Find where the given text appears and provide that cell's center as [X, Y] coordinate. 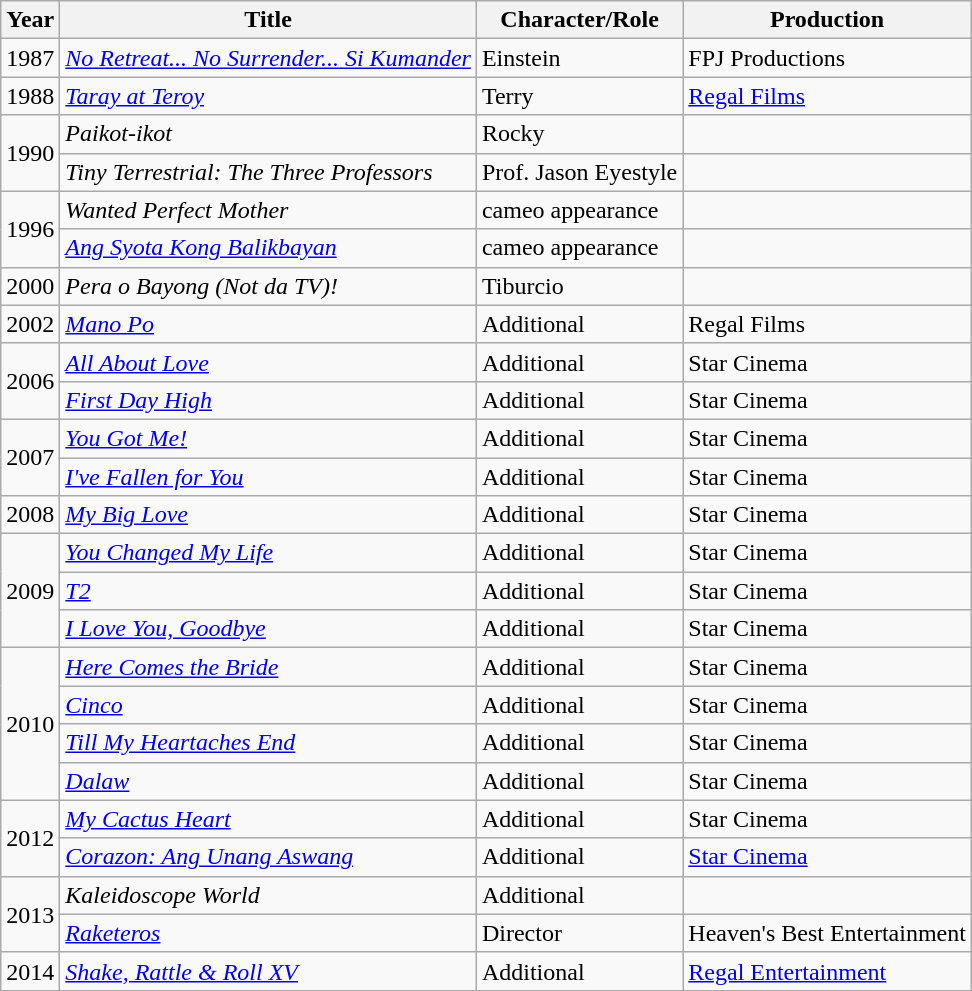
My Cactus Heart [268, 819]
Terry [579, 96]
Raketeros [268, 933]
First Day High [268, 400]
2009 [30, 591]
Tiburcio [579, 286]
Production [828, 20]
My Big Love [268, 515]
I Love You, Goodbye [268, 629]
Heaven's Best Entertainment [828, 933]
Corazon: Ang Unang Aswang [268, 857]
2000 [30, 286]
Paikot-ikot [268, 134]
Dalaw [268, 781]
2006 [30, 381]
Rocky [579, 134]
2008 [30, 515]
All About Love [268, 362]
No Retreat... No Surrender... Si Kumander [268, 58]
Wanted Perfect Mother [268, 210]
Director [579, 933]
Ang Syota Kong Balikbayan [268, 248]
T2 [268, 591]
Pera o Bayong (Not da TV)! [268, 286]
Character/Role [579, 20]
2007 [30, 457]
I've Fallen for You [268, 477]
Year [30, 20]
You Changed My Life [268, 553]
Einstein [579, 58]
FPJ Productions [828, 58]
Regal Entertainment [828, 971]
2002 [30, 324]
Tiny Terrestrial: The Three Professors [268, 172]
1987 [30, 58]
Title [268, 20]
Mano Po [268, 324]
1996 [30, 229]
Till My Heartaches End [268, 743]
Taray at Teroy [268, 96]
Shake, Rattle & Roll XV [268, 971]
2014 [30, 971]
Kaleidoscope World [268, 895]
You Got Me! [268, 438]
1990 [30, 153]
Cinco [268, 705]
1988 [30, 96]
2013 [30, 914]
Prof. Jason Eyestyle [579, 172]
Here Comes the Bride [268, 667]
2012 [30, 838]
2010 [30, 724]
